Locate the cell with the specified text and output its (X, Y) center coordinate. 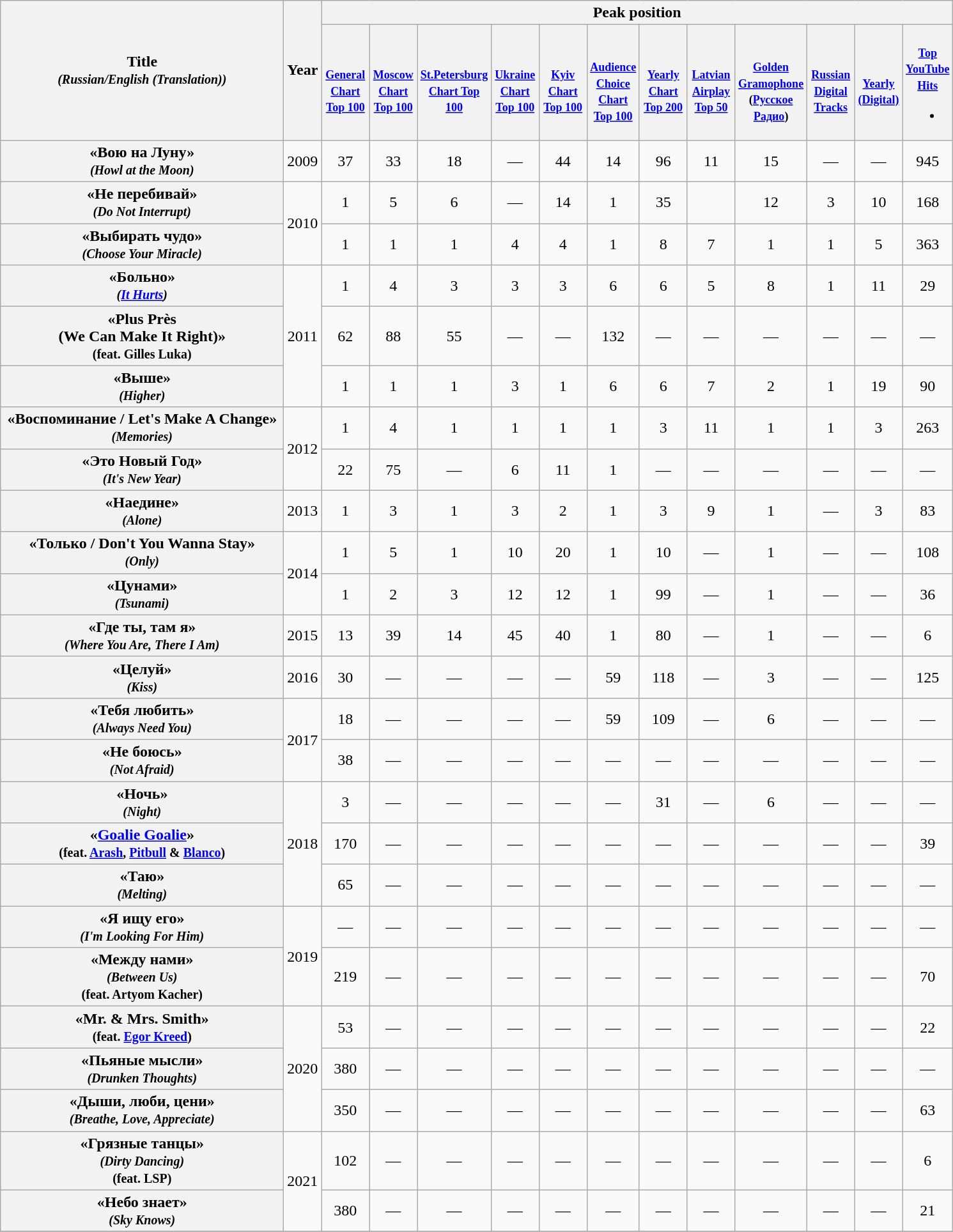
«Это Новый Год»(It's New Year) (142, 469)
132 (613, 336)
102 (345, 1160)
65 (345, 886)
13 (345, 635)
«Целуй»(Kiss) (142, 677)
75 (394, 469)
19 (878, 386)
«Между нами»(Between Us)(feat. Artyom Kacher) (142, 977)
2010 (303, 224)
Yearly (Digital) (878, 83)
Yearly Chart Top 200 (663, 83)
General Chart Top 100 (345, 83)
«Грязные танцы»(Dirty Dancing)(feat. LSP) (142, 1160)
38 (345, 760)
2020 (303, 1068)
170 (345, 843)
«Не боюсь»(Not Afraid) (142, 760)
2014 (303, 573)
«Цунами»(Tsunami) (142, 594)
80 (663, 635)
168 (928, 203)
2011 (303, 336)
«Только / Don't You Wanna Stay»(Only) (142, 552)
«Больно»(It Hurts) (142, 286)
«Выбирать чудо»(Choose Your Miracle) (142, 244)
Latvian Airplay Top 50 (711, 83)
St.Petersburg Chart Top 100 (454, 83)
263 (928, 428)
Russian Digital Tracks (831, 83)
35 (663, 203)
90 (928, 386)
«Ночь»(Night) (142, 803)
350 (345, 1111)
Moscow Chart Top 100 (394, 83)
37 (345, 161)
33 (394, 161)
Audience Choice Chart Top 100 (613, 83)
2015 (303, 635)
30 (345, 677)
«Воспоминание / Let's Make A Change»(Memories) (142, 428)
«Вою на Луну»(Howl at the Moon) (142, 161)
«Я ищу его»(I'm Looking For Him) (142, 927)
Peak position (637, 13)
«Тебя любить»(Always Need You) (142, 718)
96 (663, 161)
29 (928, 286)
«Где ты, там я»(Where You Are, There I Am) (142, 635)
99 (663, 594)
Ukraine Chart Top 100 (515, 83)
2016 (303, 677)
«Не перебивай»(Do Not Interrupt) (142, 203)
2012 (303, 449)
«Таю»(Melting) (142, 886)
45 (515, 635)
9 (711, 511)
70 (928, 977)
125 (928, 677)
«Наедине»(Alone) (142, 511)
«Дыши, люби, цени»(Breathe, Love, Appreciate) (142, 1111)
219 (345, 977)
108 (928, 552)
Year (303, 70)
88 (394, 336)
Kyiv Chart Top 100 (562, 83)
«Выше»(Higher) (142, 386)
15 (771, 161)
62 (345, 336)
«Пьяные мысли»(Drunken Thoughts) (142, 1068)
20 (562, 552)
53 (345, 1028)
31 (663, 803)
«Небо знает»(Sky Knows) (142, 1210)
83 (928, 511)
2019 (303, 956)
2013 (303, 511)
118 (663, 677)
«Plus Près(We Can Make It Right)»(feat. Gilles Luka) (142, 336)
44 (562, 161)
2021 (303, 1181)
55 (454, 336)
«Mr. & Mrs. Smith»(feat. Egor Kreed) (142, 1028)
Golden Gramophone (Русское Радио) (771, 83)
2009 (303, 161)
2018 (303, 843)
40 (562, 635)
2017 (303, 739)
36 (928, 594)
Title(Russian/English (Translation)) (142, 70)
63 (928, 1111)
363 (928, 244)
21 (928, 1210)
109 (663, 718)
Top YouTube Hits (928, 83)
«Goalie Goalie» (feat. Arash, Pitbull & Blanco) (142, 843)
945 (928, 161)
